Scan for the cell matching the given text and deliver its (x, y) coordinate at center. 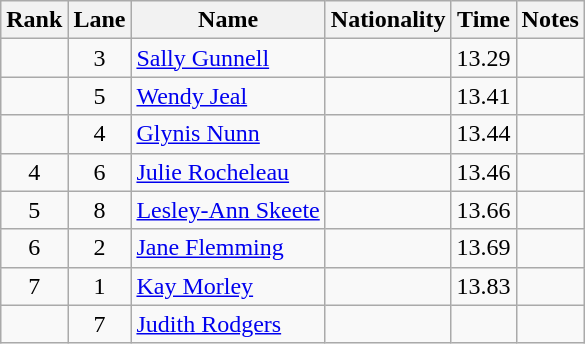
Name (228, 20)
Lane (100, 20)
Kay Morley (228, 286)
Notes (550, 20)
13.46 (484, 172)
Time (484, 20)
1 (100, 286)
13.69 (484, 248)
Nationality (388, 20)
Lesley-Ann Skeete (228, 210)
13.83 (484, 286)
13.41 (484, 96)
Wendy Jeal (228, 96)
Sally Gunnell (228, 58)
3 (100, 58)
Jane Flemming (228, 248)
Rank (34, 20)
13.29 (484, 58)
Glynis Nunn (228, 134)
13.66 (484, 210)
8 (100, 210)
Judith Rodgers (228, 324)
13.44 (484, 134)
2 (100, 248)
Julie Rocheleau (228, 172)
